Determine the (x, y) coordinate at the center of the cell enclosing the given text.  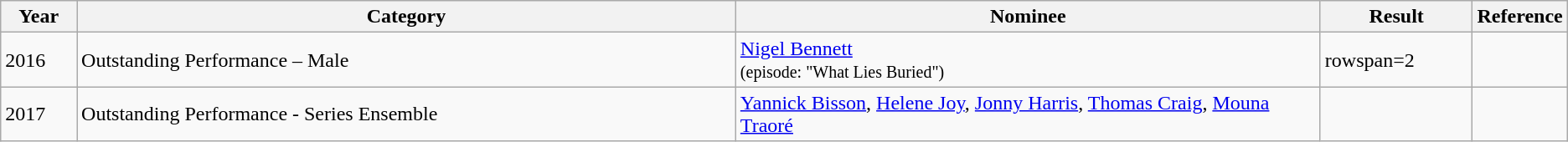
Year (39, 17)
2017 (39, 114)
Result (1396, 17)
Reference (1519, 17)
2016 (39, 60)
rowspan=2 (1396, 60)
Nigel Bennett(episode: "What Lies Buried") (1028, 60)
Nominee (1028, 17)
Category (407, 17)
Yannick Bisson, Helene Joy, Jonny Harris, Thomas Craig, Mouna Traoré (1028, 114)
Outstanding Performance - Series Ensemble (407, 114)
Outstanding Performance – Male (407, 60)
